Search for the cell housing the specified text and yield its [x, y] center coordinate. 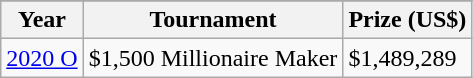
$1,489,289 [408, 58]
2020 O [42, 58]
$1,500 Millionaire Maker [213, 58]
Prize (US$) [408, 20]
Tournament [213, 20]
Year [42, 20]
